Find where the given text appears and provide that cell's center as [x, y] coordinate. 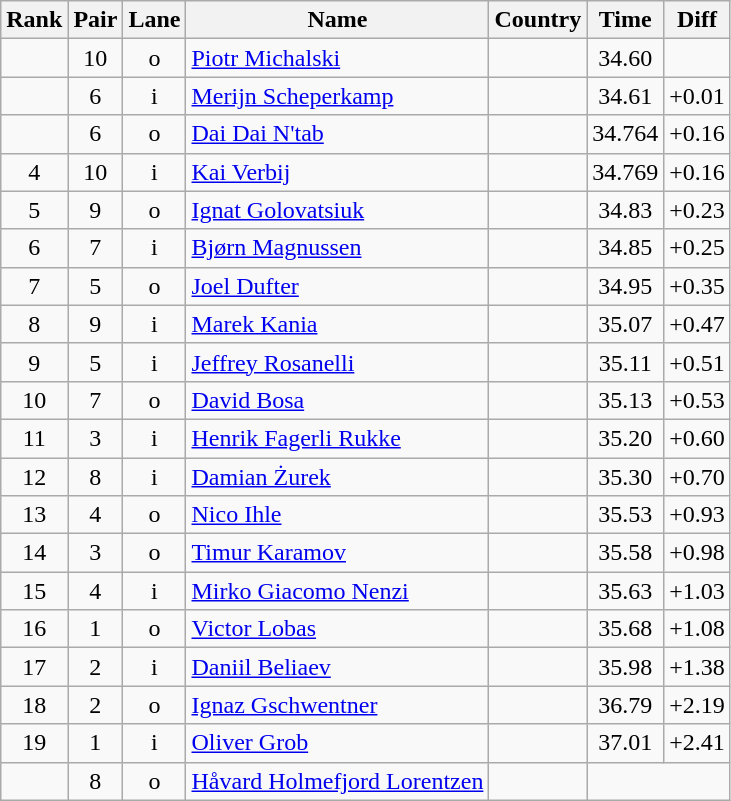
35.07 [626, 324]
+0.25 [698, 248]
+0.98 [698, 553]
+0.53 [698, 400]
+0.70 [698, 477]
16 [34, 629]
Damian Żurek [338, 477]
11 [34, 438]
34.764 [626, 134]
Lane [154, 20]
35.53 [626, 515]
+1.03 [698, 591]
Diff [698, 20]
+0.60 [698, 438]
35.13 [626, 400]
Victor Lobas [338, 629]
Oliver Grob [338, 743]
Name [338, 20]
34.83 [626, 210]
34.769 [626, 172]
Merijn Scheperkamp [338, 96]
34.85 [626, 248]
+2.19 [698, 705]
Joel Dufter [338, 286]
+0.51 [698, 362]
36.79 [626, 705]
Country [538, 20]
Bjørn Magnussen [338, 248]
13 [34, 515]
Rank [34, 20]
34.60 [626, 58]
34.95 [626, 286]
34.61 [626, 96]
Pair [96, 20]
18 [34, 705]
35.20 [626, 438]
Kai Verbij [338, 172]
Dai Dai N'tab [338, 134]
15 [34, 591]
+0.01 [698, 96]
+1.38 [698, 667]
Time [626, 20]
Piotr Michalski [338, 58]
Ignaz Gschwentner [338, 705]
37.01 [626, 743]
Marek Kania [338, 324]
Daniil Beliaev [338, 667]
35.11 [626, 362]
17 [34, 667]
Mirko Giacomo Nenzi [338, 591]
35.63 [626, 591]
12 [34, 477]
35.98 [626, 667]
Jeffrey Rosanelli [338, 362]
Nico Ihle [338, 515]
Håvard Holmefjord Lorentzen [338, 781]
+2.41 [698, 743]
Henrik Fagerli Rukke [338, 438]
+1.08 [698, 629]
14 [34, 553]
+0.47 [698, 324]
+0.35 [698, 286]
+0.93 [698, 515]
35.68 [626, 629]
35.58 [626, 553]
+0.23 [698, 210]
35.30 [626, 477]
Ignat Golovatsiuk [338, 210]
Timur Karamov [338, 553]
David Bosa [338, 400]
19 [34, 743]
